Extract the [X, Y] coordinate from the center of the cell holding the provided text.  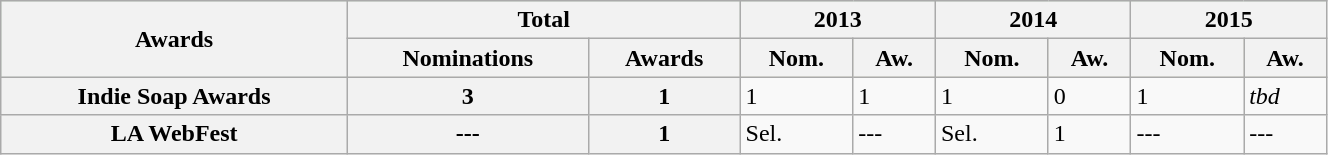
0 [1090, 96]
2014 [1032, 20]
2015 [1229, 20]
Nominations [468, 58]
LA WebFest [174, 134]
Total [544, 20]
tbd [1286, 96]
2013 [838, 20]
3 [468, 96]
Indie Soap Awards [174, 96]
